For the text-containing cell, return its midpoint in [X, Y] coordinate format. 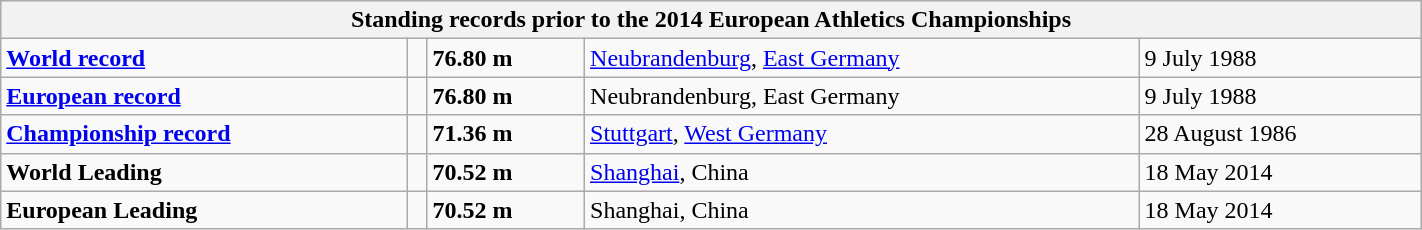
European record [204, 96]
Standing records prior to the 2014 European Athletics Championships [711, 20]
28 August 1986 [1280, 134]
World record [204, 58]
World Leading [204, 172]
Stuttgart, West Germany [862, 134]
European Leading [204, 210]
71.36 m [506, 134]
Championship record [204, 134]
